Return (X, Y) of the center of cell containing provided text 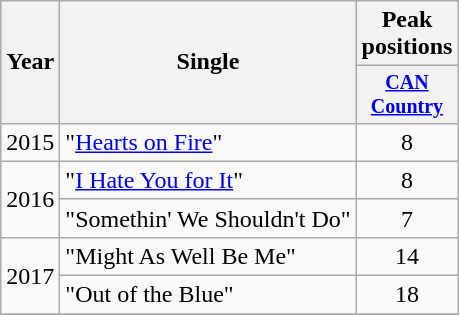
Single (208, 62)
2017 (30, 275)
"I Hate You for It" (208, 180)
"Might As Well Be Me" (208, 256)
2015 (30, 142)
Peakpositions (407, 34)
18 (407, 295)
7 (407, 218)
2016 (30, 199)
CANCountry (407, 94)
14 (407, 256)
"Hearts on Fire" (208, 142)
"Out of the Blue" (208, 295)
Year (30, 62)
"Somethin' We Shouldn't Do" (208, 218)
